Capture the cell that displays the provided text and extract its (X, Y) central coordinate. 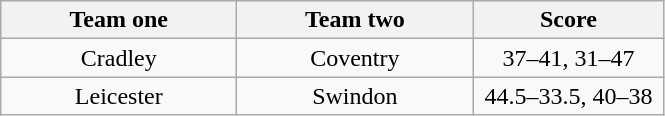
Swindon (355, 96)
37–41, 31–47 (568, 58)
Coventry (355, 58)
44.5–33.5, 40–38 (568, 96)
Leicester (119, 96)
Team one (119, 20)
Cradley (119, 58)
Score (568, 20)
Team two (355, 20)
